Return the (X, Y) coordinate for the center point of the cell that contains the specified text.  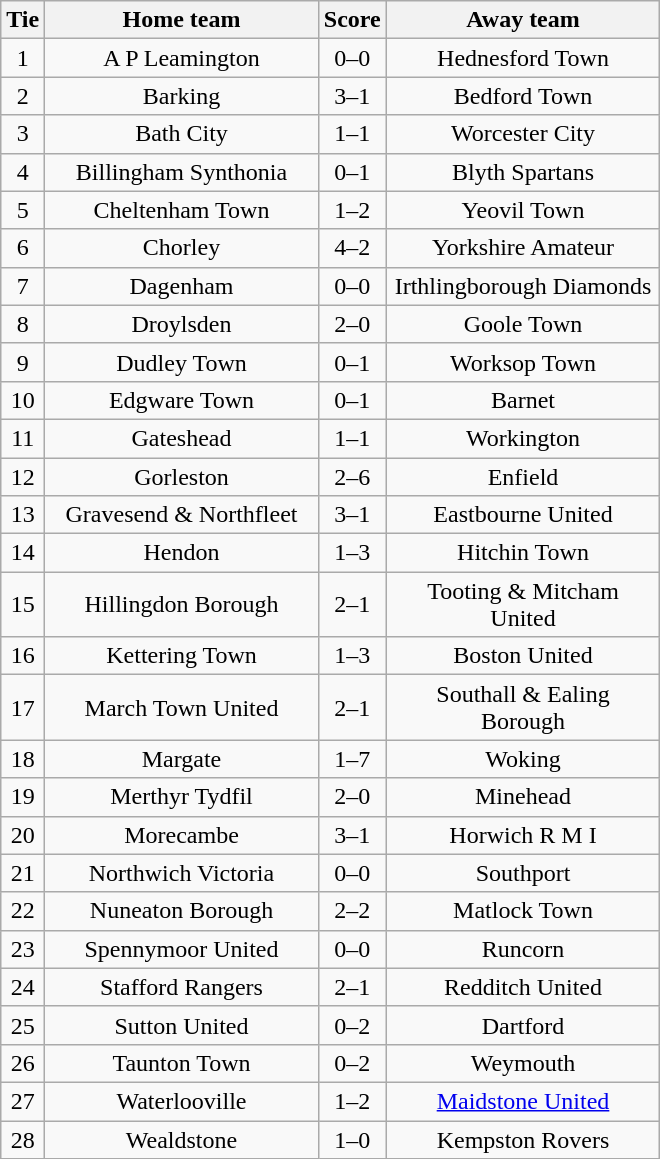
Barking (182, 96)
Boston United (523, 656)
3 (23, 134)
4 (23, 172)
14 (23, 553)
8 (23, 324)
Matlock Town (523, 911)
Blyth Spartans (523, 172)
Dartford (523, 1025)
Sutton United (182, 1025)
Hendon (182, 553)
Bedford Town (523, 96)
20 (23, 835)
Gateshead (182, 438)
2–6 (352, 477)
March Town United (182, 708)
2 (23, 96)
1 (23, 58)
Home team (182, 20)
Worksop Town (523, 362)
Enfield (523, 477)
Waterlooville (182, 1101)
6 (23, 248)
Billingham Synthonia (182, 172)
28 (23, 1139)
21 (23, 873)
Southall & Ealing Borough (523, 708)
Eastbourne United (523, 515)
Southport (523, 873)
Edgware Town (182, 400)
15 (23, 604)
4–2 (352, 248)
9 (23, 362)
Hillingdon Borough (182, 604)
Dagenham (182, 286)
Maidstone United (523, 1101)
Chorley (182, 248)
Score (352, 20)
Stafford Rangers (182, 987)
25 (23, 1025)
1–0 (352, 1139)
Runcorn (523, 949)
17 (23, 708)
Bath City (182, 134)
Spennymoor United (182, 949)
Droylsden (182, 324)
16 (23, 656)
Dudley Town (182, 362)
Horwich R M I (523, 835)
Yeovil Town (523, 210)
Kempston Rovers (523, 1139)
Hednesford Town (523, 58)
Northwich Victoria (182, 873)
5 (23, 210)
Yorkshire Amateur (523, 248)
Goole Town (523, 324)
Hitchin Town (523, 553)
Kettering Town (182, 656)
Taunton Town (182, 1063)
Worcester City (523, 134)
11 (23, 438)
Weymouth (523, 1063)
Merthyr Tydfil (182, 797)
Nuneaton Borough (182, 911)
Margate (182, 759)
19 (23, 797)
Tie (23, 20)
Minehead (523, 797)
18 (23, 759)
10 (23, 400)
Gravesend & Northfleet (182, 515)
Cheltenham Town (182, 210)
22 (23, 911)
1–7 (352, 759)
Away team (523, 20)
Barnet (523, 400)
Workington (523, 438)
2–2 (352, 911)
13 (23, 515)
Tooting & Mitcham United (523, 604)
A P Leamington (182, 58)
26 (23, 1063)
12 (23, 477)
23 (23, 949)
7 (23, 286)
Morecambe (182, 835)
Woking (523, 759)
Irthlingborough Diamonds (523, 286)
27 (23, 1101)
Wealdstone (182, 1139)
Redditch United (523, 987)
24 (23, 987)
Gorleston (182, 477)
